From the cell containing the given text, extract its center point as (x, y) coordinate. 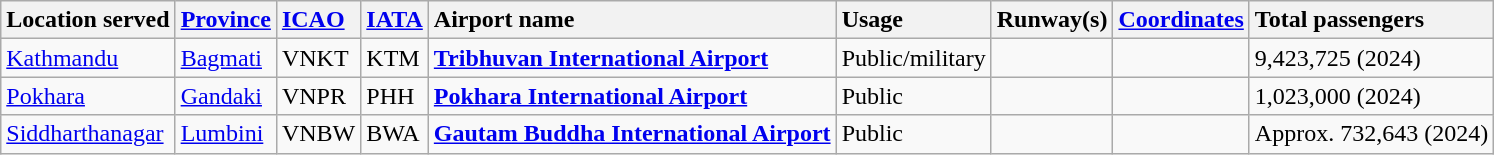
VNBW (318, 134)
Pokhara International Airport (632, 96)
1,023,000 (2024) (1371, 96)
Kathmandu (88, 58)
ICAO (318, 20)
Approx. 732,643 (2024) (1371, 134)
KTM (395, 58)
Tribhuvan International Airport (632, 58)
Runway(s) (1052, 20)
Siddharthanagar (88, 134)
Coordinates (1181, 20)
PHH (395, 96)
IATA (395, 20)
Province (226, 20)
Pokhara (88, 96)
Usage (914, 20)
9,423,725 (2024) (1371, 58)
Airport name (632, 20)
VNPR (318, 96)
Lumbini (226, 134)
BWA (395, 134)
Gandaki (226, 96)
VNKT (318, 58)
Location served (88, 20)
Public/military (914, 58)
Total passengers (1371, 20)
Gautam Buddha International Airport (632, 134)
Bagmati (226, 58)
